Locate the cell with the specified text and output its (x, y) center coordinate. 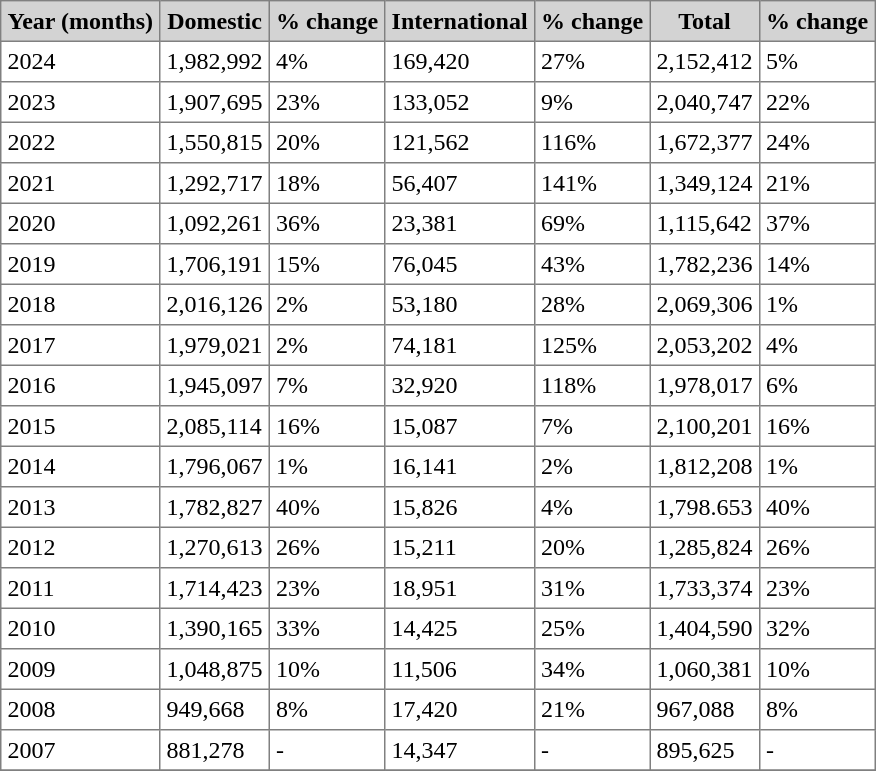
2022 (80, 142)
2,040,747 (705, 102)
121,562 (460, 142)
1,812,208 (705, 466)
5% (817, 61)
2012 (80, 547)
1,270,613 (215, 547)
24% (817, 142)
1,907,695 (215, 102)
1,550,815 (215, 142)
1,115,642 (705, 223)
1,733,374 (705, 588)
2015 (80, 426)
2013 (80, 507)
18,951 (460, 588)
2020 (80, 223)
International (460, 21)
1,060,381 (705, 669)
6% (817, 385)
2021 (80, 183)
2009 (80, 669)
Year (months) (80, 21)
1,349,124 (705, 183)
2014 (80, 466)
14,425 (460, 628)
32,920 (460, 385)
133,052 (460, 102)
1,706,191 (215, 264)
16,141 (460, 466)
2008 (80, 709)
15,087 (460, 426)
33% (327, 628)
2,016,126 (215, 304)
2,100,201 (705, 426)
28% (592, 304)
1,982,992 (215, 61)
881,278 (215, 750)
1,798.653 (705, 507)
2018 (80, 304)
31% (592, 588)
56,407 (460, 183)
1,714,423 (215, 588)
1,979,021 (215, 345)
1,945,097 (215, 385)
11,506 (460, 669)
14,347 (460, 750)
53,180 (460, 304)
2,069,306 (705, 304)
17,420 (460, 709)
2023 (80, 102)
Total (705, 21)
2016 (80, 385)
1,092,261 (215, 223)
37% (817, 223)
125% (592, 345)
895,625 (705, 750)
27% (592, 61)
1,285,824 (705, 547)
1,796,067 (215, 466)
169,420 (460, 61)
23,381 (460, 223)
116% (592, 142)
15,211 (460, 547)
2010 (80, 628)
1,672,377 (705, 142)
2,053,202 (705, 345)
18% (327, 183)
967,088 (705, 709)
2,085,114 (215, 426)
9% (592, 102)
36% (327, 223)
2024 (80, 61)
949,668 (215, 709)
2011 (80, 588)
1,782,827 (215, 507)
1,404,590 (705, 628)
43% (592, 264)
1,390,165 (215, 628)
2019 (80, 264)
141% (592, 183)
15,826 (460, 507)
1,292,717 (215, 183)
76,045 (460, 264)
22% (817, 102)
1,782,236 (705, 264)
25% (592, 628)
69% (592, 223)
Domestic (215, 21)
32% (817, 628)
14% (817, 264)
34% (592, 669)
1,048,875 (215, 669)
1,978,017 (705, 385)
2017 (80, 345)
118% (592, 385)
15% (327, 264)
2,152,412 (705, 61)
74,181 (460, 345)
2007 (80, 750)
